Determine the [x, y] coordinate at the center of the cell enclosing the given text.  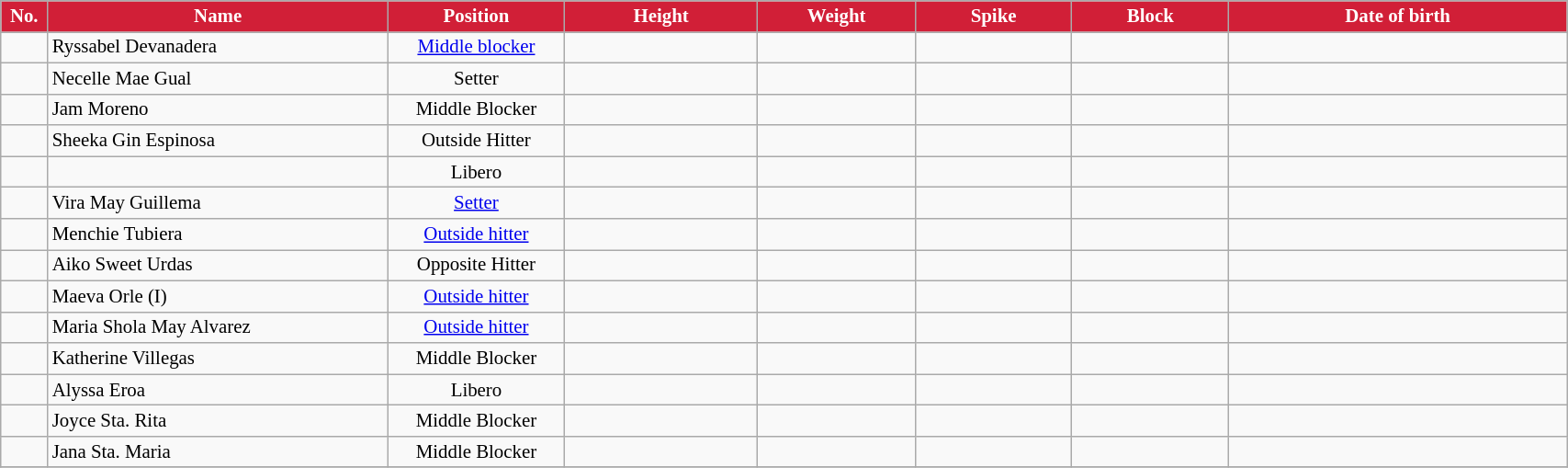
Menchie Tubiera [219, 234]
Necelle Mae Gual [219, 78]
Spike [994, 17]
Date of birth [1398, 17]
Jana Sta. Maria [219, 451]
Position [477, 17]
Aiko Sweet Urdas [219, 265]
Name [219, 17]
Katherine Villegas [219, 359]
Maeva Orle (I) [219, 296]
No. [24, 17]
Sheeka Gin Espinosa [219, 141]
Alyssa Eroa [219, 390]
Opposite Hitter [477, 265]
Middle blocker [477, 47]
Vira May Guillema [219, 203]
Ryssabel Devanadera [219, 47]
Joyce Sta. Rita [219, 421]
Height [661, 17]
Block [1150, 17]
Outside Hitter [477, 141]
Weight [836, 17]
Jam Moreno [219, 109]
Maria Shola May Alvarez [219, 327]
